Provide the [X, Y] coordinate of the cell's center where the given text is located.  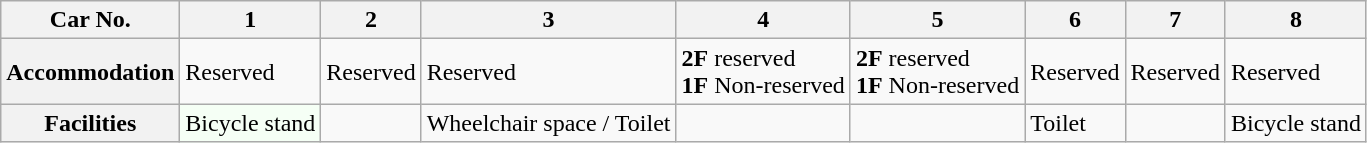
4 [763, 20]
Wheelchair space / Toilet [548, 123]
6 [1075, 20]
5 [937, 20]
1 [250, 20]
8 [1296, 20]
Car No. [90, 20]
Facilities [90, 123]
2 [371, 20]
3 [548, 20]
Accommodation [90, 72]
Toilet [1075, 123]
7 [1175, 20]
